Identify which cell holds the provided text, then report its (x, y) central coordinate. 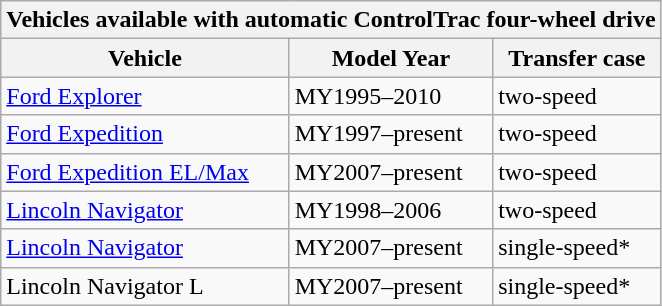
Transfer case (577, 58)
Ford Expedition EL/Max (145, 172)
Ford Expedition (145, 134)
Vehicle (145, 58)
Ford Explorer (145, 96)
Vehicles available with automatic ControlTrac four-wheel drive (331, 20)
Lincoln Navigator L (145, 286)
MY1998–2006 (391, 210)
MY1997–present (391, 134)
Model Year (391, 58)
MY1995–2010 (391, 96)
